Return (X, Y) of the center of cell containing provided text 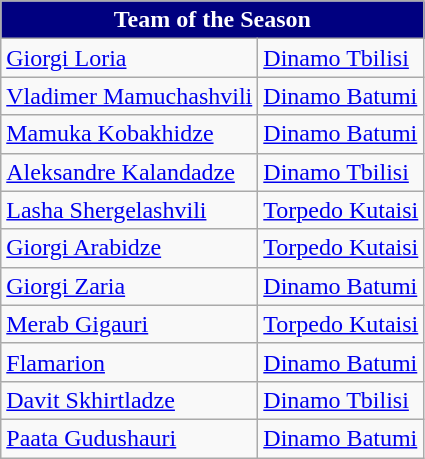
Vladimer Mamuchashvili (130, 96)
Merab Gigauri (130, 324)
Giorgi Zaria (130, 286)
Giorgi Loria (130, 58)
Mamuka Kobakhidze (130, 134)
Davit Skhirtladze (130, 400)
Team of the Season (212, 20)
Flamarion (130, 362)
Lasha Shergelashvili (130, 210)
Giorgi Arabidze (130, 248)
Aleksandre Kalandadze (130, 172)
Paata Gudushauri (130, 438)
